Scan for the cell matching the given text and deliver its (x, y) coordinate at center. 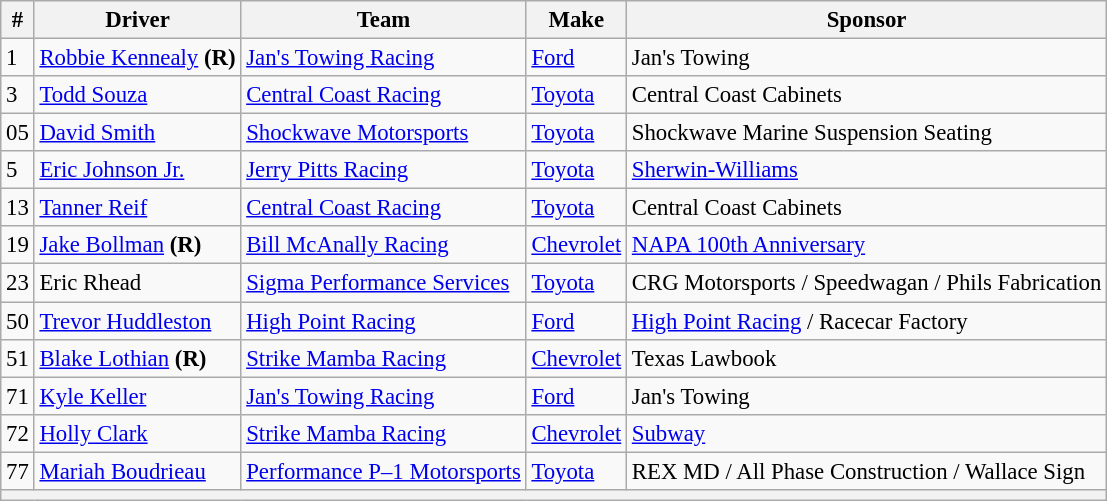
Sigma Performance Services (384, 283)
NAPA 100th Anniversary (867, 245)
Driver (138, 20)
Todd Souza (138, 95)
High Point Racing (384, 321)
1 (18, 58)
3 (18, 95)
Shockwave Motorsports (384, 133)
Robbie Kennealy (R) (138, 58)
05 (18, 133)
Texas Lawbook (867, 358)
Performance P–1 Motorsports (384, 471)
19 (18, 245)
Sherwin-Williams (867, 170)
# (18, 20)
REX MD / All Phase Construction / Wallace Sign (867, 471)
13 (18, 208)
Jerry Pitts Racing (384, 170)
5 (18, 170)
Mariah Boudrieau (138, 471)
David Smith (138, 133)
Trevor Huddleston (138, 321)
Kyle Keller (138, 396)
Bill McAnally Racing (384, 245)
Holly Clark (138, 433)
Blake Lothian (R) (138, 358)
Team (384, 20)
Subway (867, 433)
Shockwave Marine Suspension Seating (867, 133)
Jake Bollman (R) (138, 245)
Eric Johnson Jr. (138, 170)
72 (18, 433)
77 (18, 471)
50 (18, 321)
51 (18, 358)
Make (576, 20)
23 (18, 283)
71 (18, 396)
High Point Racing / Racecar Factory (867, 321)
Tanner Reif (138, 208)
CRG Motorsports / Speedwagan / Phils Fabrication (867, 283)
Sponsor (867, 20)
Eric Rhead (138, 283)
